Return the [x, y] coordinate for the center point of the cell that contains the specified text.  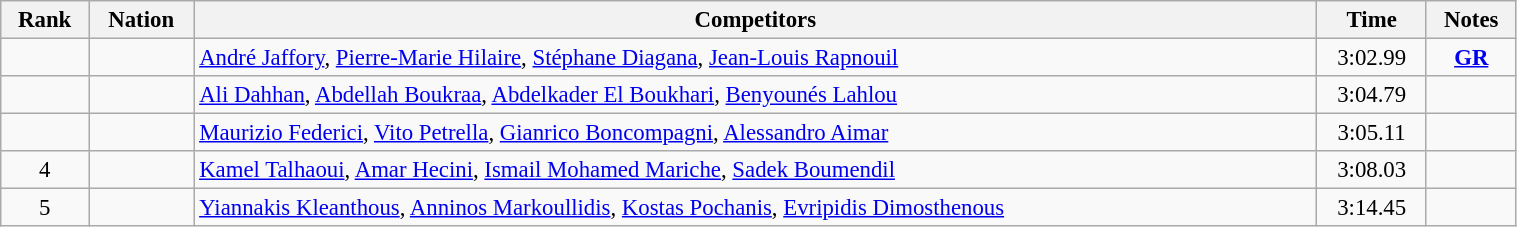
3:04.79 [1372, 95]
GR [1471, 58]
Nation [142, 20]
Notes [1471, 20]
Time [1372, 20]
Rank [45, 20]
3:02.99 [1372, 58]
Maurizio Federici, Vito Petrella, Gianrico Boncompagni, Alessandro Aimar [756, 133]
5 [45, 208]
Kamel Talhaoui, Amar Hecini, Ismail Mohamed Mariche, Sadek Boumendil [756, 170]
3:05.11 [1372, 133]
Ali Dahhan, Abdellah Boukraa, Abdelkader El Boukhari, Benyounés Lahlou [756, 95]
3:08.03 [1372, 170]
4 [45, 170]
Yiannakis Kleanthous, Anninos Markoullidis, Kostas Pochanis, Evripidis Dimosthenous [756, 208]
Competitors [756, 20]
3:14.45 [1372, 208]
André Jaffory, Pierre-Marie Hilaire, Stéphane Diagana, Jean-Louis Rapnouil [756, 58]
